For the text-containing cell, return its midpoint in (x, y) coordinate format. 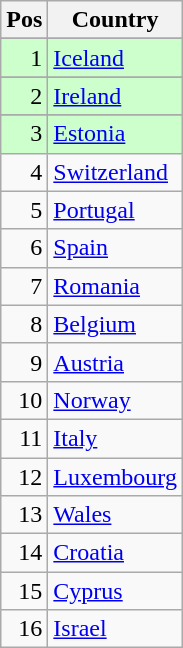
Portugal (116, 210)
15 (24, 591)
Norway (116, 400)
Spain (116, 248)
13 (24, 515)
4 (24, 172)
Iceland (116, 58)
5 (24, 210)
2 (24, 96)
Italy (116, 438)
16 (24, 629)
1 (24, 58)
Country (116, 20)
Pos (24, 20)
Luxembourg (116, 477)
Estonia (116, 134)
Israel (116, 629)
11 (24, 438)
7 (24, 286)
Croatia (116, 553)
14 (24, 553)
10 (24, 400)
6 (24, 248)
Ireland (116, 96)
Switzerland (116, 172)
9 (24, 362)
Belgium (116, 324)
Romania (116, 286)
3 (24, 134)
Austria (116, 362)
12 (24, 477)
Wales (116, 515)
Cyprus (116, 591)
8 (24, 324)
